Capture the cell that displays the provided text and extract its (x, y) central coordinate. 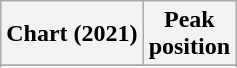
Peakposition (189, 34)
Chart (2021) (72, 34)
